From the cell containing the given text, extract its center point as (X, Y) coordinate. 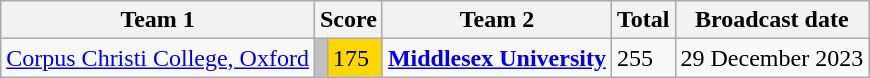
29 December 2023 (772, 58)
Corpus Christi College, Oxford (158, 58)
Team 1 (158, 20)
Broadcast date (772, 20)
Middlesex University (496, 58)
Score (348, 20)
175 (354, 58)
Total (643, 20)
255 (643, 58)
Team 2 (496, 20)
